Determine the (x, y) coordinate at the center of the cell enclosing the given text.  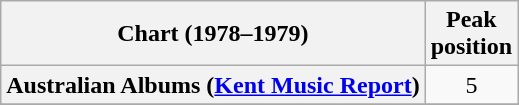
Australian Albums (Kent Music Report) (213, 85)
Peakposition (471, 34)
5 (471, 85)
Chart (1978–1979) (213, 34)
